Output the [x, y] coordinate of the center of the cell containing the given text.  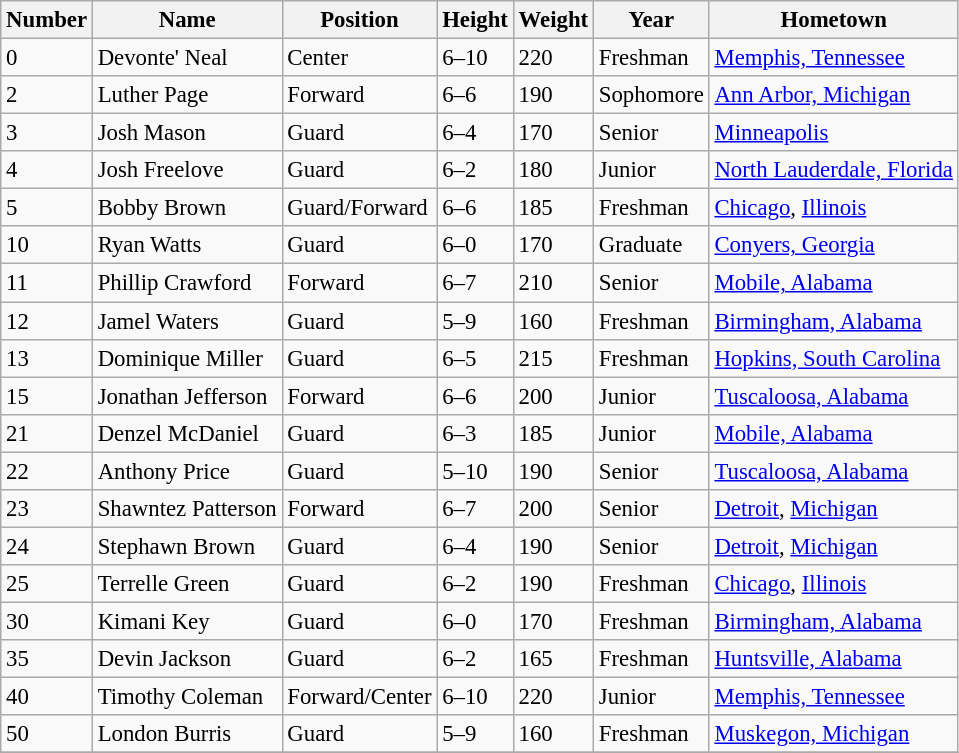
Conyers, Georgia [834, 245]
180 [553, 170]
Luther Page [187, 95]
Weight [553, 20]
11 [47, 283]
Center [360, 58]
Kimani Key [187, 621]
Josh Freelove [187, 170]
10 [47, 245]
Dominique Miller [187, 358]
50 [47, 734]
Devonte' Neal [187, 58]
0 [47, 58]
24 [47, 546]
Hopkins, South Carolina [834, 358]
Forward/Center [360, 697]
Ryan Watts [187, 245]
25 [47, 584]
Denzel McDaniel [187, 433]
13 [47, 358]
12 [47, 321]
210 [553, 283]
Graduate [651, 245]
23 [47, 509]
Height [475, 20]
Phillip Crawford [187, 283]
Josh Mason [187, 133]
London Burris [187, 734]
4 [47, 170]
3 [47, 133]
Position [360, 20]
Name [187, 20]
22 [47, 471]
Shawntez Patterson [187, 509]
Bobby Brown [187, 208]
5 [47, 208]
21 [47, 433]
Timothy Coleman [187, 697]
40 [47, 697]
30 [47, 621]
35 [47, 659]
Hometown [834, 20]
North Lauderdale, Florida [834, 170]
Ann Arbor, Michigan [834, 95]
6–5 [475, 358]
Number [47, 20]
6–3 [475, 433]
165 [553, 659]
Devin Jackson [187, 659]
Jamel Waters [187, 321]
Terrelle Green [187, 584]
2 [47, 95]
Sophomore [651, 95]
215 [553, 358]
Minneapolis [834, 133]
Muskegon, Michigan [834, 734]
Year [651, 20]
Stephawn Brown [187, 546]
5–10 [475, 471]
15 [47, 396]
Jonathan Jefferson [187, 396]
Guard/Forward [360, 208]
Anthony Price [187, 471]
Huntsville, Alabama [834, 659]
